Return the (x, y) coordinate for the center point of the cell that contains the specified text.  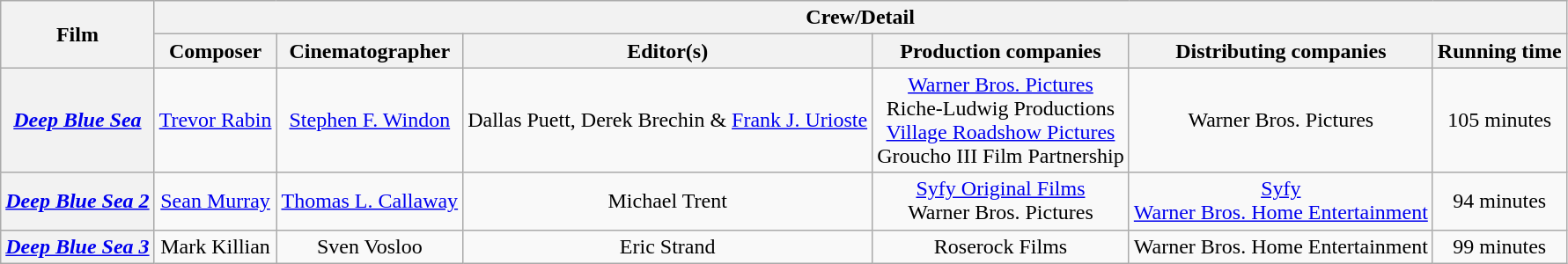
Warner Bros. Home Entertainment (1280, 246)
Cinematographer (370, 51)
Warner Bros. Pictures (1280, 120)
99 minutes (1499, 246)
Thomas L. Callaway (370, 201)
Warner Bros. PicturesRiche-Ludwig ProductionsVillage Roadshow PicturesGroucho III Film Partnership (1001, 120)
Eric Strand (667, 246)
Syfy Original FilmsWarner Bros. Pictures (1001, 201)
Distributing companies (1280, 51)
Sean Murray (215, 201)
Dallas Puett, Derek Brechin & Frank J. Urioste (667, 120)
Crew/Detail (860, 18)
Mark Killian (215, 246)
Production companies (1001, 51)
Editor(s) (667, 51)
Deep Blue Sea 3 (77, 246)
Roserock Films (1001, 246)
Stephen F. Windon (370, 120)
SyfyWarner Bros. Home Entertainment (1280, 201)
Sven Vosloo (370, 246)
105 minutes (1499, 120)
Michael Trent (667, 201)
Running time (1499, 51)
Composer (215, 51)
Trevor Rabin (215, 120)
Deep Blue Sea (77, 120)
94 minutes (1499, 201)
Deep Blue Sea 2 (77, 201)
Film (77, 34)
